From the cell containing the given text, extract its center point as [x, y] coordinate. 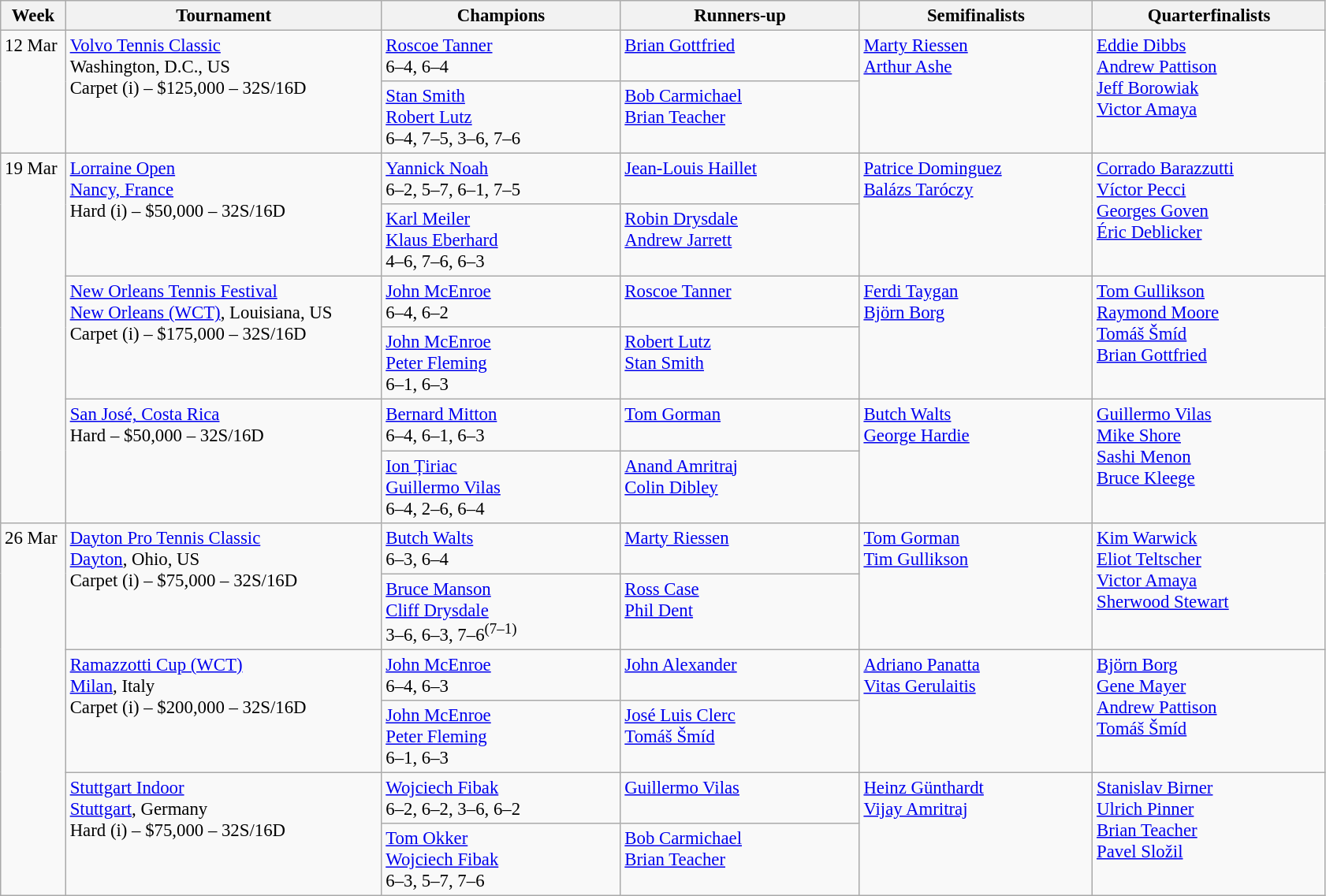
San José, Costa Rica Hard – $50,000 – 32S/16D [224, 461]
Tom Gorman [739, 426]
Quarterfinalists [1209, 16]
Runners-up [739, 16]
José Luis Clerc Tomáš Šmíd [739, 737]
19 Mar [33, 339]
Karl Meiler Klaus Eberhard 4–6, 7–6, 6–3 [501, 240]
Corrado Barazzutti Víctor Pecci Georges Goven Éric Deblicker [1209, 215]
Dayton Pro Tennis Classic Dayton, Ohio, US Carpet (i) – $75,000 – 32S/16D [224, 586]
Week [33, 16]
Guillermo Vilas Mike Shore Sashi Menon Bruce Kleege [1209, 461]
Butch Walts 6–3, 6–4 [501, 548]
Patrice Dominguez Balázs Taróczy [976, 215]
Yannick Noah 6–2, 5–7, 6–1, 7–5 [501, 180]
Lorraine Open Nancy, France Hard (i) – $50,000 – 32S/16D [224, 215]
Tom Okker Wojciech Fibak 6–3, 5–7, 7–6 [501, 860]
Robin Drysdale Andrew Jarrett [739, 240]
Roscoe Tanner 6–4, 6–4 [501, 57]
Kim Warwick Eliot Teltscher Victor Amaya Sherwood Stewart [1209, 586]
Guillermo Vilas [739, 797]
26 Mar [33, 709]
Björn Borg Gene Mayer Andrew Pattison Tomáš Šmíd [1209, 711]
Marty Riessen [739, 548]
Heinz Günthardt Vijay Amritraj [976, 834]
Stanislav Birner Ulrich Pinner Brian Teacher Pavel Složil [1209, 834]
Stuttgart Indoor Stuttgart, Germany Hard (i) – $75,000 – 32S/16D [224, 834]
Anand Amritraj Colin Dibley [739, 487]
Semifinalists [976, 16]
Wojciech Fibak 6–2, 6–2, 3–6, 6–2 [501, 797]
Brian Gottfried [739, 57]
Marty Riessen Arthur Ashe [976, 92]
Bruce Manson Cliff Drysdale 3–6, 6–3, 7–6(7–1) [501, 612]
John McEnroe 6–4, 6–3 [501, 675]
Ramazzotti Cup (WCT) Milan, Italy Carpet (i) – $200,000 – 32S/16D [224, 711]
Eddie Dibbs Andrew Pattison Jeff Borowiak Victor Amaya [1209, 92]
Champions [501, 16]
John Alexander [739, 675]
New Orleans Tennis Festival New Orleans (WCT), Louisiana, US Carpet (i) – $175,000 – 32S/16D [224, 338]
Stan Smith Robert Lutz 6–4, 7–5, 3–6, 7–6 [501, 117]
Tom Gullikson Raymond Moore Tomáš Šmíd Brian Gottfried [1209, 338]
Jean-Louis Haillet [739, 180]
Tom Gorman Tim Gullikson [976, 586]
Robert Lutz Stan Smith [739, 364]
Tournament [224, 16]
Ross Case Phil Dent [739, 612]
Ferdi Taygan Björn Borg [976, 338]
Ion Țiriac Guillermo Vilas 6–4, 2–6, 6–4 [501, 487]
Adriano Panatta Vitas Gerulaitis [976, 711]
Butch Walts George Hardie [976, 461]
12 Mar [33, 92]
John McEnroe 6–4, 6–2 [501, 303]
Volvo Tennis Classic Washington, D.C., US Carpet (i) – $125,000 – 32S/16D [224, 92]
Roscoe Tanner [739, 303]
Bernard Mitton 6–4, 6–1, 6–3 [501, 426]
